Identify which cell holds the provided text, then report its (x, y) central coordinate. 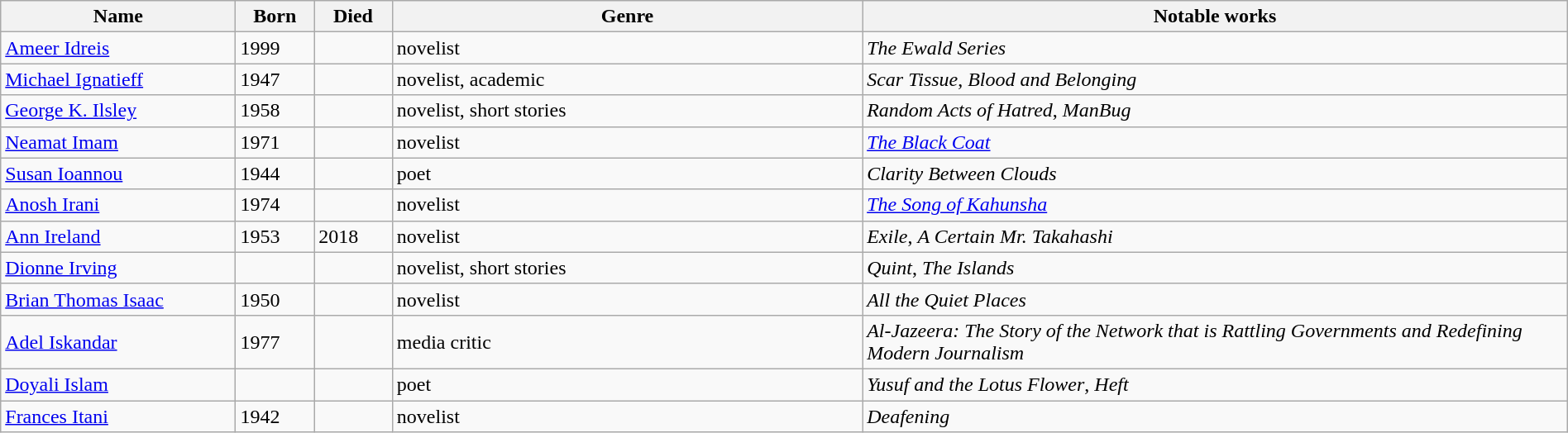
1942 (275, 416)
Anosh Irani (118, 205)
All the Quiet Places (1216, 299)
Notable works (1216, 17)
The Song of Kahunsha (1216, 205)
The Ewald Series (1216, 48)
Adel Iskandar (118, 342)
1971 (275, 142)
1977 (275, 342)
Al-Jazeera: The Story of the Network that is Rattling Governments and Redefining Modern Journalism (1216, 342)
Born (275, 17)
Neamat Imam (118, 142)
Ann Ireland (118, 236)
Frances Itani (118, 416)
Genre (627, 17)
Quint, The Islands (1216, 268)
Name (118, 17)
Deafening (1216, 416)
Random Acts of Hatred, ManBug (1216, 111)
1999 (275, 48)
1974 (275, 205)
2018 (354, 236)
Clarity Between Clouds (1216, 174)
George K. Ilsley (118, 111)
1953 (275, 236)
Michael Ignatieff (118, 79)
The Black Coat (1216, 142)
Yusuf and the Lotus Flower, Heft (1216, 384)
media critic (627, 342)
Doyali Islam (118, 384)
Susan Ioannou (118, 174)
Died (354, 17)
Scar Tissue, Blood and Belonging (1216, 79)
1944 (275, 174)
1947 (275, 79)
Exile, A Certain Mr. Takahashi (1216, 236)
1958 (275, 111)
novelist, academic (627, 79)
1950 (275, 299)
Brian Thomas Isaac (118, 299)
Ameer Idreis (118, 48)
Dionne Irving (118, 268)
